For the text-containing cell, return its midpoint in [x, y] coordinate format. 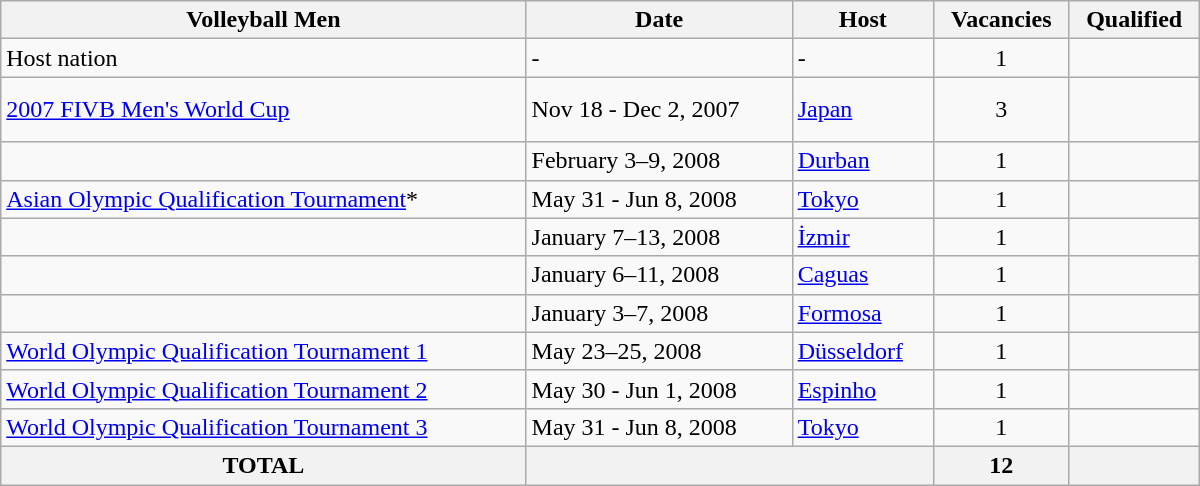
Nov 18 - Dec 2, 2007 [659, 110]
TOTAL [264, 465]
Düsseldorf [862, 351]
World Olympic Qualification Tournament 1 [264, 351]
May 23–25, 2008 [659, 351]
Durban [862, 161]
Host [862, 20]
Vacancies [1002, 20]
Espinho [862, 389]
World Olympic Qualification Tournament 2 [264, 389]
Japan [862, 110]
12 [1002, 465]
Volleyball Men [264, 20]
İzmir [862, 237]
February 3–9, 2008 [659, 161]
3 [1002, 110]
Caguas [862, 275]
May 30 - Jun 1, 2008 [659, 389]
Date [659, 20]
World Olympic Qualification Tournament 3 [264, 427]
Qualified [1134, 20]
Asian Olympic Qualification Tournament* [264, 199]
2007 FIVB Men's World Cup [264, 110]
Formosa [862, 313]
January 6–11, 2008 [659, 275]
January 7–13, 2008 [659, 237]
Host nation [264, 58]
January 3–7, 2008 [659, 313]
